From the cell containing the given text, extract its center point as [X, Y] coordinate. 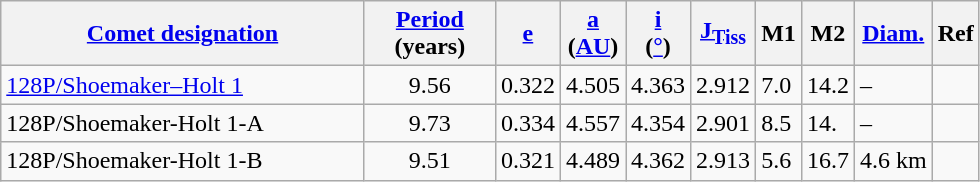
128P/Shoemaker–Holt 1 [183, 85]
16.7 [828, 161]
i(°) [658, 34]
2.901 [724, 123]
4.354 [658, 123]
4.505 [592, 85]
128P/Shoemaker-Holt 1-B [183, 161]
M2 [828, 34]
14. [828, 123]
4.557 [592, 123]
2.913 [724, 161]
Comet designation [183, 34]
a(AU) [592, 34]
e [528, 34]
4.363 [658, 85]
9.51 [430, 161]
5.6 [779, 161]
14.2 [828, 85]
4.6 km [893, 161]
Diam. [893, 34]
JTiss [724, 34]
7.0 [779, 85]
9.56 [430, 85]
Ref [956, 34]
8.5 [779, 123]
4.362 [658, 161]
0.334 [528, 123]
Period(years) [430, 34]
2.912 [724, 85]
9.73 [430, 123]
4.489 [592, 161]
0.321 [528, 161]
128P/Shoemaker-Holt 1-A [183, 123]
M1 [779, 34]
0.322 [528, 85]
